For the text-containing cell, return its midpoint in [X, Y] coordinate format. 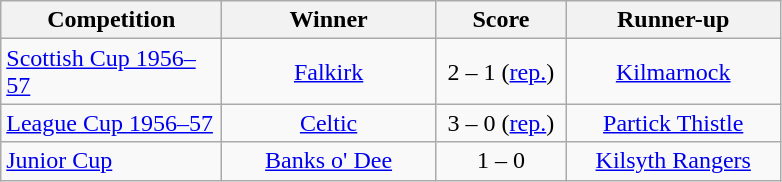
Runner-up [673, 20]
1 – 0 [500, 161]
Kilsyth Rangers [673, 161]
Banks o' Dee [329, 161]
Competition [112, 20]
2 – 1 (rep.) [500, 72]
Junior Cup [112, 161]
3 – 0 (rep.) [500, 123]
Kilmarnock [673, 72]
Score [500, 20]
Scottish Cup 1956–57 [112, 72]
League Cup 1956–57 [112, 123]
Celtic [329, 123]
Falkirk [329, 72]
Winner [329, 20]
Partick Thistle [673, 123]
